From the cell containing the given text, extract its center point as (X, Y) coordinate. 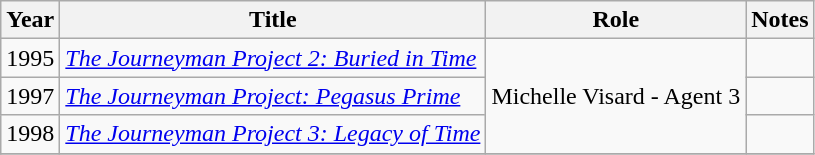
Year (30, 20)
The Journeyman Project: Pegasus Prime (273, 96)
The Journeyman Project 3: Legacy of Time (273, 134)
1995 (30, 58)
Michelle Visard - Agent 3 (616, 96)
1998 (30, 134)
Title (273, 20)
The Journeyman Project 2: Buried in Time (273, 58)
1997 (30, 96)
Role (616, 20)
Notes (780, 20)
